Return the [X, Y] coordinate for the center point of the cell that contains the specified text.  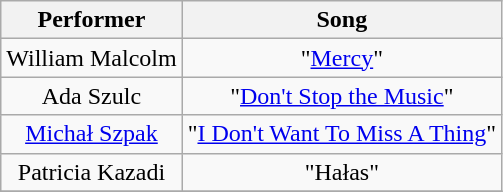
"I Don't Want To Miss A Thing" [342, 134]
Ada Szulc [92, 96]
"Hałas" [342, 172]
"Mercy" [342, 58]
"Don't Stop the Music" [342, 96]
Patricia Kazadi [92, 172]
Michał Szpak [92, 134]
Performer [92, 20]
Song [342, 20]
William Malcolm [92, 58]
